Determine the [x, y] coordinate at the center of the cell enclosing the given text.  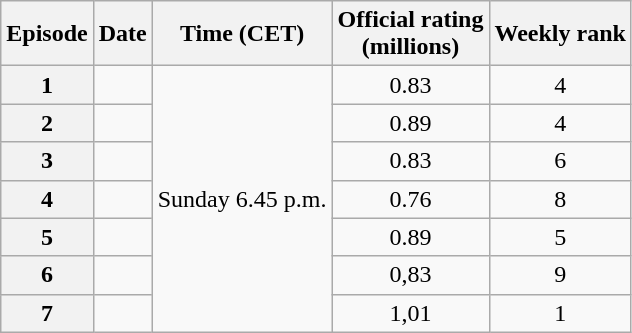
Time (CET) [242, 34]
0.76 [410, 199]
7 [47, 313]
Date [122, 34]
2 [47, 123]
Official rating(millions) [410, 34]
3 [47, 161]
Sunday 6.45 p.m. [242, 199]
Episode [47, 34]
8 [560, 199]
0,83 [410, 275]
9 [560, 275]
Weekly rank [560, 34]
1,01 [410, 313]
